Detect which cell encompasses the target text, then output its (X, Y) center coordinate. 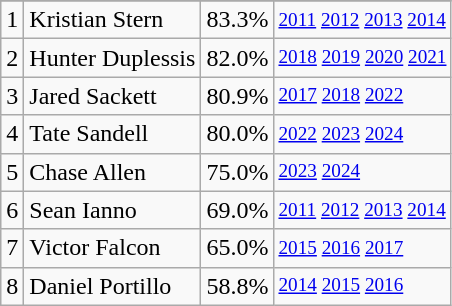
2022 2023 2024 (362, 134)
2017 2018 2022 (362, 96)
Daniel Portillo (112, 286)
75.0% (238, 172)
Kristian Stern (112, 20)
82.0% (238, 58)
7 (12, 248)
1 (12, 20)
83.3% (238, 20)
Hunter Duplessis (112, 58)
2023 2024 (362, 172)
Tate Sandell (112, 134)
80.0% (238, 134)
Jared Sackett (112, 96)
69.0% (238, 210)
Victor Falcon (112, 248)
Chase Allen (112, 172)
80.9% (238, 96)
5 (12, 172)
Sean Ianno (112, 210)
2015 2016 2017 (362, 248)
3 (12, 96)
4 (12, 134)
2014 2015 2016 (362, 286)
58.8% (238, 286)
8 (12, 286)
2 (12, 58)
65.0% (238, 248)
6 (12, 210)
2018 2019 2020 2021 (362, 58)
